Return (X, Y) of the center of cell containing provided text 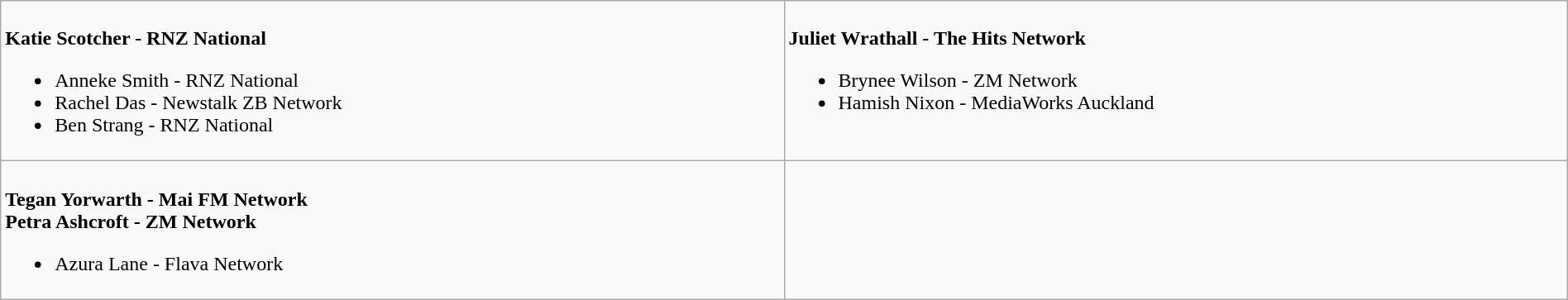
Juliet Wrathall - The Hits NetworkBrynee Wilson - ZM NetworkHamish Nixon - MediaWorks Auckland (1176, 81)
Katie Scotcher - RNZ NationalAnneke Smith - RNZ NationalRachel Das - Newstalk ZB NetworkBen Strang - RNZ National (392, 81)
Tegan Yorwarth - Mai FM NetworkPetra Ashcroft - ZM NetworkAzura Lane - Flava Network (392, 230)
